Output the (x, y) coordinate of the center of the cell containing the given text.  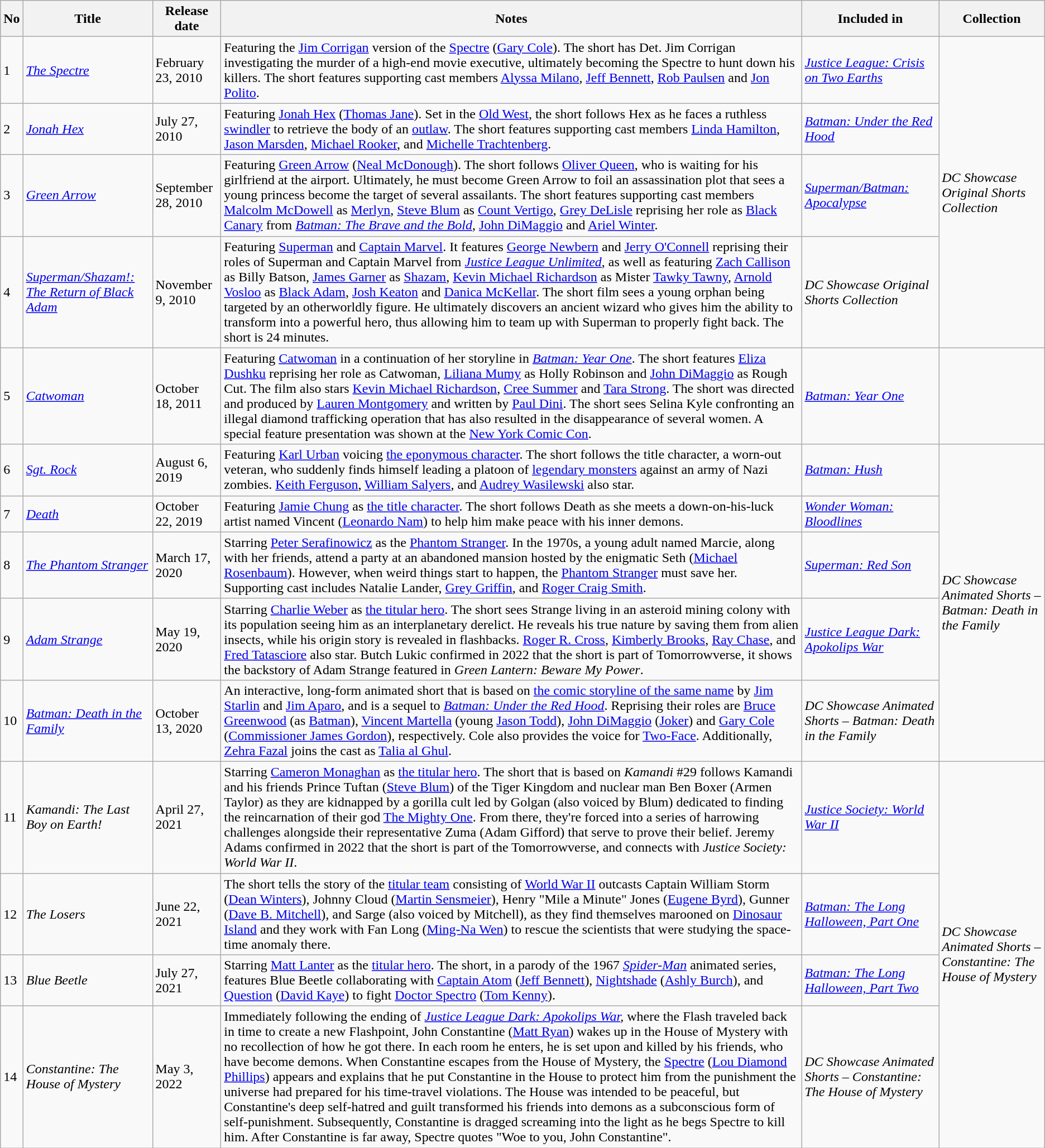
Justice League Dark: Apokolips War (870, 639)
June 22, 2021 (186, 914)
8 (12, 565)
12 (12, 914)
7 (12, 513)
July 27, 2010 (186, 129)
October 18, 2011 (186, 396)
Justice League: Crisis on Two Earths (870, 70)
October 22, 2019 (186, 513)
Justice Society: World War II (870, 817)
Death (88, 513)
Catwoman (88, 396)
April 27, 2021 (186, 817)
March 17, 2020 (186, 565)
Superman/Batman: Apocalypse (870, 195)
Superman: Red Son (870, 565)
Batman: The Long Halloween, Part One (870, 914)
5 (12, 396)
Batman: Year One (870, 396)
Batman: Death in the Family (88, 720)
Included in (870, 19)
The Spectre (88, 70)
No (12, 19)
Constantine: The House of Mystery (88, 1077)
August 6, 2019 (186, 470)
Title (88, 19)
6 (12, 470)
Green Arrow (88, 195)
The Phantom Stranger (88, 565)
3 (12, 195)
Wonder Woman: Bloodlines (870, 513)
Sgt. Rock (88, 470)
9 (12, 639)
Jonah Hex (88, 129)
Notes (511, 19)
May 3, 2022 (186, 1077)
May 19, 2020 (186, 639)
Superman/Shazam!: The Return of Black Adam (88, 292)
11 (12, 817)
September 28, 2010 (186, 195)
The Losers (88, 914)
Batman: The Long Halloween, Part Two (870, 981)
Blue Beetle (88, 981)
Batman: Hush (870, 470)
2 (12, 129)
14 (12, 1077)
Adam Strange (88, 639)
10 (12, 720)
13 (12, 981)
4 (12, 292)
Kamandi: The Last Boy on Earth! (88, 817)
Batman: Under the Red Hood (870, 129)
July 27, 2021 (186, 981)
Collection (991, 19)
November 9, 2010 (186, 292)
1 (12, 70)
Release date (186, 19)
October 13, 2020 (186, 720)
February 23, 2010 (186, 70)
